Return [x, y] of the center of cell containing provided text 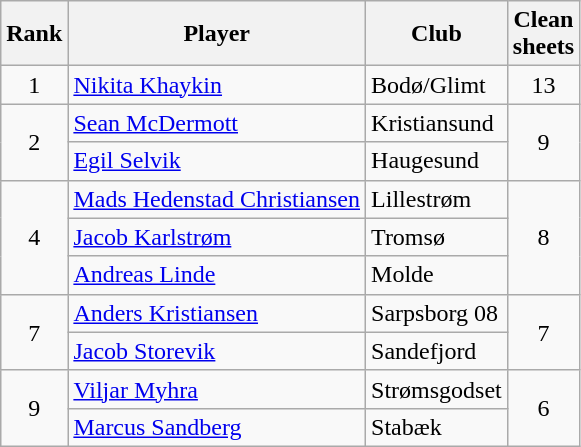
2 [34, 142]
Nikita Khaykin [217, 85]
Sandefjord [437, 351]
Egil Selvik [217, 161]
Tromsø [437, 237]
Club [437, 34]
Haugesund [437, 161]
4 [34, 237]
Sean McDermott [217, 123]
1 [34, 85]
Lillestrøm [437, 199]
Player [217, 34]
Kristiansund [437, 123]
Rank [34, 34]
Molde [437, 275]
Strømsgodset [437, 389]
13 [543, 85]
Bodø/Glimt [437, 85]
Sarpsborg 08 [437, 313]
Marcus Sandberg [217, 427]
Viljar Myhra [217, 389]
Jacob Storevik [217, 351]
Stabæk [437, 427]
Andreas Linde [217, 275]
Cleansheets [543, 34]
8 [543, 237]
6 [543, 408]
Anders Kristiansen [217, 313]
Mads Hedenstad Christiansen [217, 199]
Jacob Karlstrøm [217, 237]
